Identify which cell holds the provided text, then report its (x, y) central coordinate. 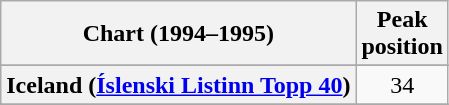
Peakposition (402, 34)
34 (402, 85)
Iceland (Íslenski Listinn Topp 40) (178, 85)
Chart (1994–1995) (178, 34)
